Search for the cell housing the specified text and yield its (X, Y) center coordinate. 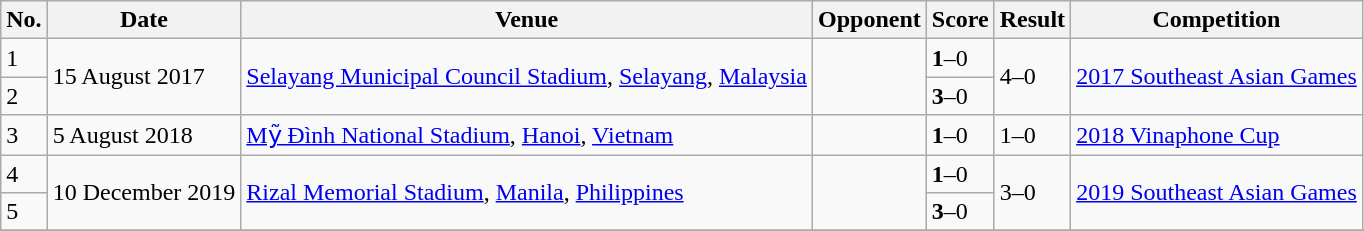
3 (24, 135)
1 (24, 58)
Opponent (869, 20)
2017 Southeast Asian Games (1217, 77)
4–0 (1032, 77)
2 (24, 96)
15 August 2017 (144, 77)
5 (24, 212)
Result (1032, 20)
Venue (527, 20)
No. (24, 20)
2018 Vinaphone Cup (1217, 135)
2019 Southeast Asian Games (1217, 192)
5 August 2018 (144, 135)
4 (24, 173)
Selayang Municipal Council Stadium, Selayang, Malaysia (527, 77)
Rizal Memorial Stadium, Manila, Philippines (527, 192)
Date (144, 20)
Mỹ Đình National Stadium, Hanoi, Vietnam (527, 135)
Competition (1217, 20)
Score (960, 20)
10 December 2019 (144, 192)
